Return the (X, Y) coordinate for the center point of the cell that contains the specified text.  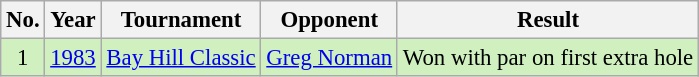
Opponent (329, 20)
Bay Hill Classic (181, 58)
Tournament (181, 20)
No. (23, 20)
Won with par on first extra hole (548, 58)
Result (548, 20)
1 (23, 58)
1983 (73, 58)
Year (73, 20)
Greg Norman (329, 58)
